Identify which cell holds the provided text, then report its [x, y] central coordinate. 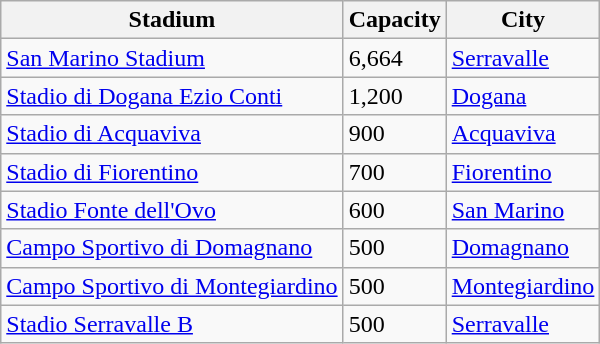
Dogana [523, 96]
900 [394, 134]
San Marino Stadium [172, 58]
Stadio Fonte dell'Ovo [172, 210]
Capacity [394, 20]
700 [394, 172]
6,664 [394, 58]
Stadio di Acquaviva [172, 134]
San Marino [523, 210]
Fiorentino [523, 172]
Stadio Serravalle B [172, 324]
Stadio di Fiorentino [172, 172]
600 [394, 210]
Campo Sportivo di Montegiardino [172, 286]
Stadium [172, 20]
Montegiardino [523, 286]
Stadio di Dogana Ezio Conti [172, 96]
1,200 [394, 96]
City [523, 20]
Campo Sportivo di Domagnano [172, 248]
Acquaviva [523, 134]
Domagnano [523, 248]
